Return (X, Y) of the center of cell containing provided text 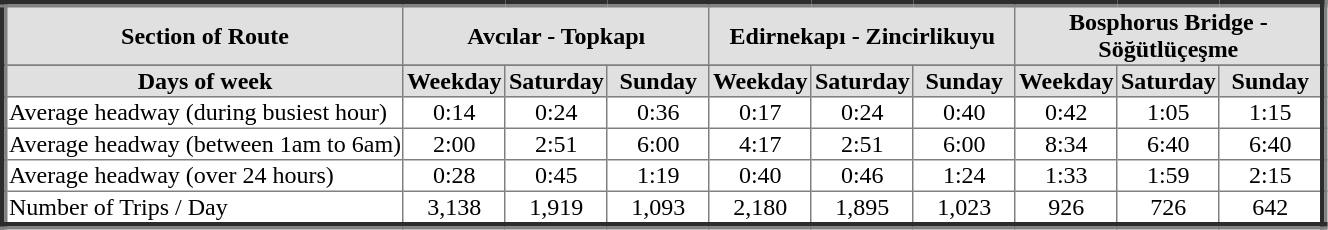
Number of Trips / Day (204, 208)
0:17 (760, 113)
2:00 (454, 144)
Days of week (204, 81)
2,180 (760, 208)
1:05 (1168, 113)
0:46 (862, 176)
Bosphorus Bridge - Söğütlüçeşme (1170, 35)
1:24 (964, 176)
Average headway (over 24 hours) (204, 176)
1:33 (1066, 176)
4:17 (760, 144)
642 (1272, 208)
8:34 (1066, 144)
926 (1066, 208)
3,138 (454, 208)
1:59 (1168, 176)
0:42 (1066, 113)
0:36 (658, 113)
Average headway (between 1am to 6am) (204, 144)
726 (1168, 208)
Edirnekapı - Zincirlikuyu (862, 35)
1,093 (658, 208)
2:15 (1272, 176)
Avcılar - Topkapı (556, 35)
1,895 (862, 208)
1:15 (1272, 113)
0:45 (556, 176)
1,023 (964, 208)
Average headway (during busiest hour) (204, 113)
0:28 (454, 176)
Section of Route (204, 35)
1,919 (556, 208)
1:19 (658, 176)
0:14 (454, 113)
